Return (x, y) of the center of cell containing provided text 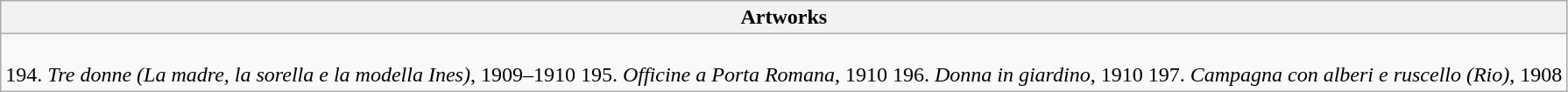
Artworks (784, 18)
